Capture the cell that displays the provided text and extract its [X, Y] central coordinate. 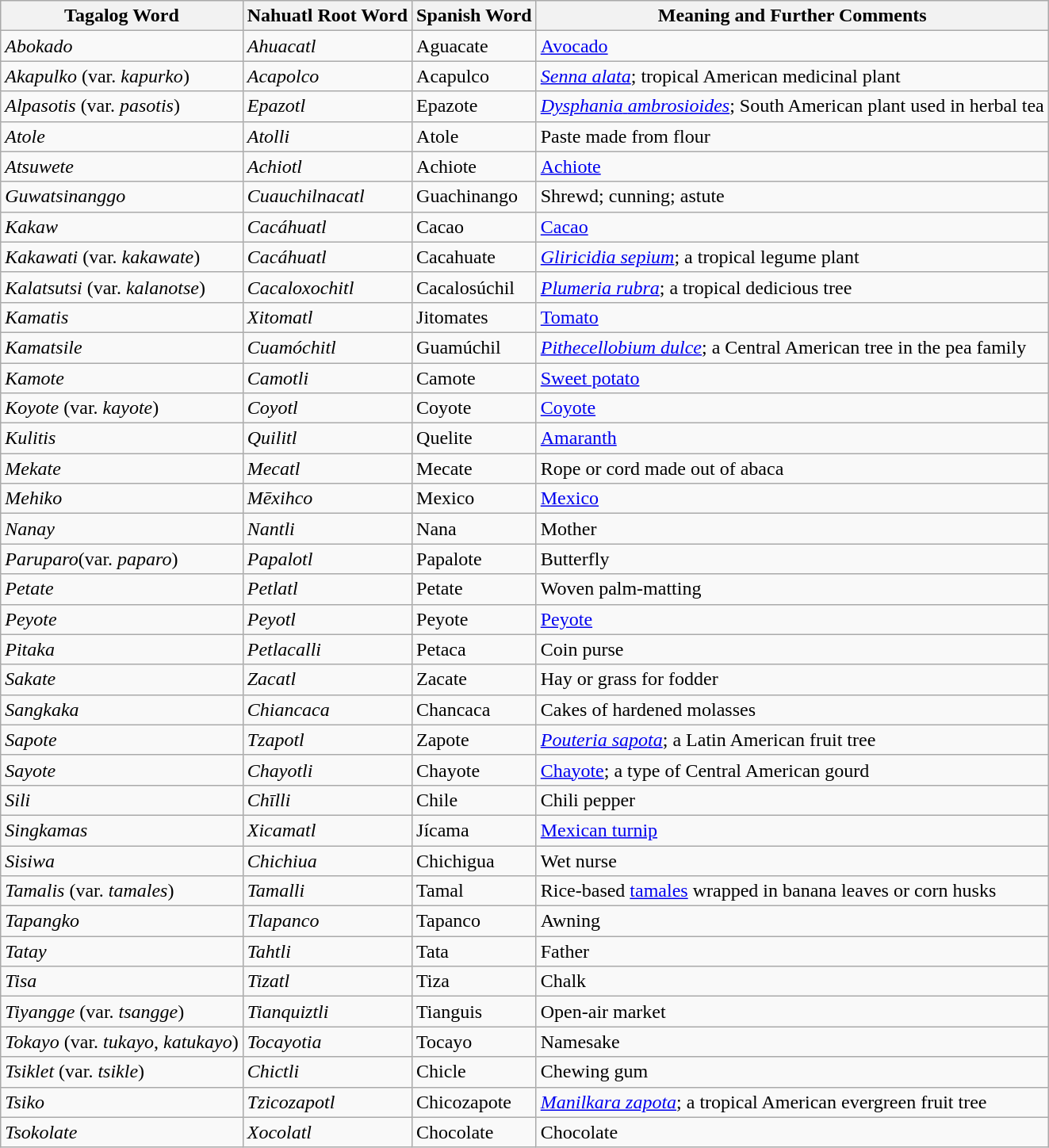
Tamal [474, 891]
Xitomatl [327, 317]
Shrewd; cunning; astute [792, 197]
Sapote [122, 740]
Nantli [327, 529]
Spanish Word [474, 16]
Cacalosúchil [474, 287]
Senna alata; tropical American medicinal plant [792, 76]
Achiotl [327, 166]
Guamúchil [474, 347]
Tsiklet (var. tsikle) [122, 1072]
Peyotl [327, 619]
Papalote [474, 559]
Amaranth [792, 438]
Xocolatl [327, 1132]
Atolli [327, 136]
Xicamatl [327, 830]
Tizatl [327, 982]
Singkamas [122, 830]
Atsuwete [122, 166]
Meaning and Further Comments [792, 16]
Mecatl [327, 469]
Kamatsile [122, 347]
Zapote [474, 740]
Epazotl [327, 106]
Avocado [792, 46]
Tsiko [122, 1102]
Tianguis [474, 1012]
Kakawati (var. kakawate) [122, 257]
Plumeria rubra; a tropical dedicious tree [792, 287]
Petlacalli [327, 649]
Chayote; a type of Central American gourd [792, 770]
Tamalis (var. tamales) [122, 891]
Cacaloxochitl [327, 287]
Tsokolate [122, 1132]
Chicle [474, 1072]
Rice-based tamales wrapped in banana leaves or corn husks [792, 891]
Sisiwa [122, 860]
Jícama [474, 830]
Quelite [474, 438]
Pitaka [122, 649]
Chicozapote [474, 1102]
Nana [474, 529]
Tianquiztli [327, 1012]
Ahuacatl [327, 46]
Epazote [474, 106]
Nahuatl Root Word [327, 16]
Hay or grass for fodder [792, 679]
Kulitis [122, 438]
Sakate [122, 679]
Tlapanco [327, 921]
Cacahuate [474, 257]
Aguacate [474, 46]
Cakes of hardened molasses [792, 710]
Petlatl [327, 589]
Mecate [474, 469]
Mekate [122, 469]
Coin purse [792, 649]
Tomato [792, 317]
Sili [122, 800]
Wet nurse [792, 860]
Chayotli [327, 770]
Tagalog Word [122, 16]
Chalk [792, 982]
Tokayo (var. tukayo, katukayo) [122, 1042]
Tahtli [327, 951]
Butterfly [792, 559]
Kalatsutsi (var. kalanotse) [122, 287]
Dysphania ambrosioides; South American plant used in herbal tea [792, 106]
Sweet potato [792, 378]
Acapulco [474, 76]
Zacatl [327, 679]
Mēxihco [327, 499]
Acapolco [327, 76]
Mehiko [122, 499]
Father [792, 951]
Zacate [474, 679]
Tzicozapotl [327, 1102]
Tzapotl [327, 740]
Kamatis [122, 317]
Paste made from flour [792, 136]
Pithecellobium dulce; a Central American tree in the pea family [792, 347]
Tamalli [327, 891]
Manilkara zapota; a tropical American evergreen fruit tree [792, 1102]
Quilitl [327, 438]
Chancaca [474, 710]
Sangkaka [122, 710]
Guachinango [474, 197]
Tatay [122, 951]
Paruparo(var. paparo) [122, 559]
Chayote [474, 770]
Abokado [122, 46]
Jitomates [474, 317]
Tapanco [474, 921]
Chīlli [327, 800]
Chile [474, 800]
Awning [792, 921]
Chili pepper [792, 800]
Cuamóchitl [327, 347]
Chichigua [474, 860]
Akapulko (var. kapurko) [122, 76]
Nanay [122, 529]
Alpasotis (var. pasotis) [122, 106]
Guwatsinanggo [122, 197]
Tocayotia [327, 1042]
Chiancaca [327, 710]
Tiyangge (var. tsangge) [122, 1012]
Woven palm-matting [792, 589]
Camotli [327, 378]
Kakaw [122, 227]
Pouteria sapota; a Latin American fruit tree [792, 740]
Rope or cord made out of abaca [792, 469]
Mother [792, 529]
Camote [474, 378]
Koyote (var. kayote) [122, 408]
Tiza [474, 982]
Chictli [327, 1072]
Chewing gum [792, 1072]
Petaca [474, 649]
Coyotl [327, 408]
Chichiua [327, 860]
Sayote [122, 770]
Gliricidia sepium; a tropical legume plant [792, 257]
Kamote [122, 378]
Cuauchilnacatl [327, 197]
Tata [474, 951]
Mexican turnip [792, 830]
Tocayo [474, 1042]
Tisa [122, 982]
Open-air market [792, 1012]
Namesake [792, 1042]
Papalotl [327, 559]
Tapangko [122, 921]
